Capture the cell that displays the provided text and extract its [x, y] central coordinate. 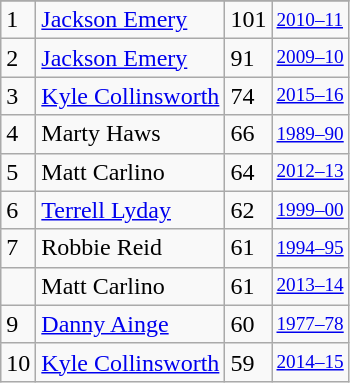
2013–14 [310, 286]
74 [248, 96]
2010–11 [310, 20]
1989–90 [310, 134]
4 [18, 134]
66 [248, 134]
101 [248, 20]
1999–00 [310, 210]
Marty Haws [130, 134]
1 [18, 20]
5 [18, 172]
2 [18, 58]
1994–95 [310, 248]
60 [248, 324]
3 [18, 96]
2015–16 [310, 96]
2009–10 [310, 58]
9 [18, 324]
59 [248, 362]
2012–13 [310, 172]
6 [18, 210]
Danny Ainge [130, 324]
Terrell Lyday [130, 210]
7 [18, 248]
10 [18, 362]
2014–15 [310, 362]
62 [248, 210]
1977–78 [310, 324]
64 [248, 172]
91 [248, 58]
Robbie Reid [130, 248]
